Pinpoint the cell where the given text exists, returning its (x, y) midpoint coordinate. 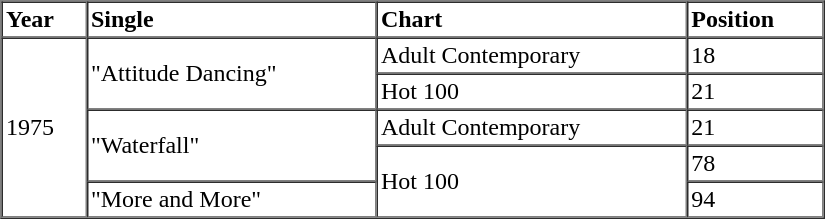
Year (44, 20)
94 (756, 200)
Position (756, 20)
"Waterfall" (231, 146)
1975 (44, 128)
"Attitude Dancing" (231, 74)
18 (756, 56)
"More and More" (231, 200)
78 (756, 164)
Single (231, 20)
Chart (531, 20)
